From the cell containing the given text, extract its center point as [X, Y] coordinate. 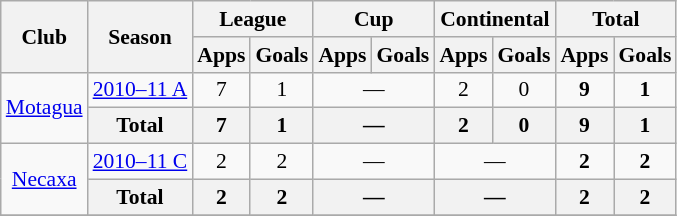
2010–11 A [140, 90]
League [252, 19]
Club [44, 36]
Continental [494, 19]
2010–11 C [140, 162]
Season [140, 36]
Necaxa [44, 180]
Motagua [44, 108]
Cup [374, 19]
